Return the [X, Y] coordinate for the center point of the cell that contains the specified text.  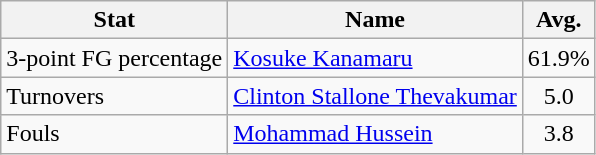
Name [376, 20]
3.8 [558, 134]
Avg. [558, 20]
61.9% [558, 58]
Fouls [114, 134]
Clinton Stallone Thevakumar [376, 96]
3-point FG percentage [114, 58]
Kosuke Kanamaru [376, 58]
5.0 [558, 96]
Stat [114, 20]
Turnovers [114, 96]
Mohammad Hussein [376, 134]
